Provide the [X, Y] coordinate of the cell's center where the given text is located.  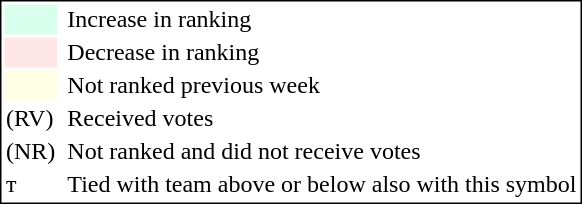
(RV) [30, 119]
(NR) [30, 151]
Received votes [322, 119]
Decrease in ranking [322, 53]
Not ranked previous week [322, 85]
Not ranked and did not receive votes [322, 151]
Tied with team above or below also with this symbol [322, 185]
Increase in ranking [322, 19]
т [30, 185]
